From the cell containing the given text, extract its center point as (x, y) coordinate. 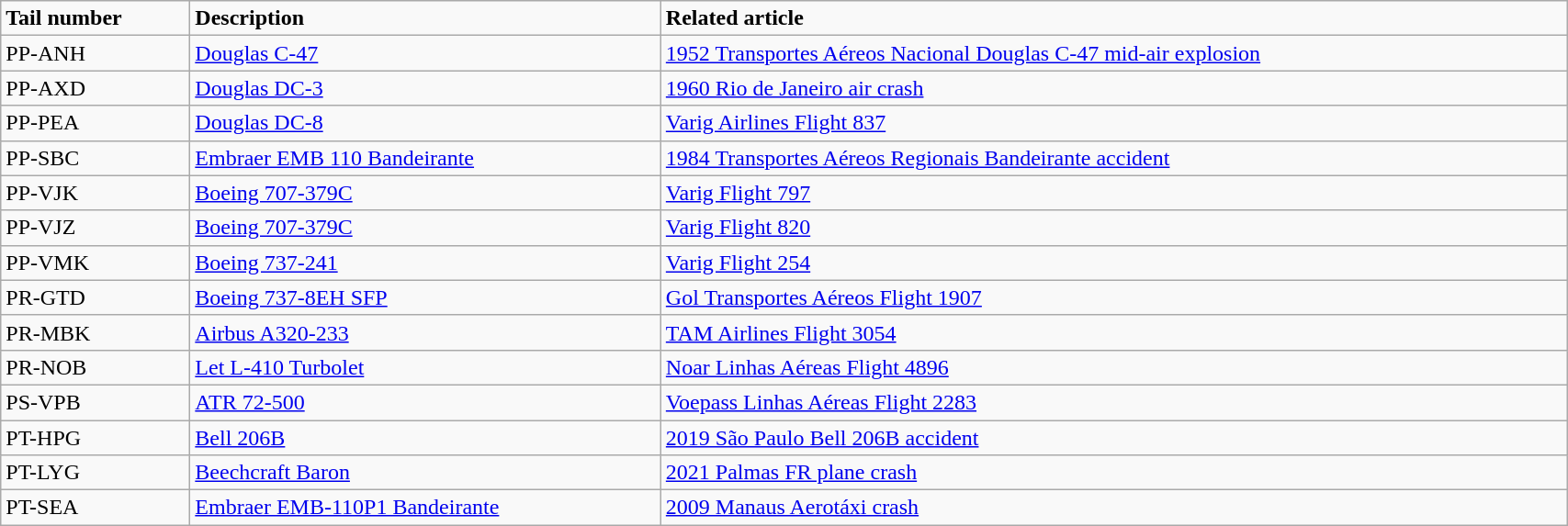
Airbus A320-233 (426, 332)
1960 Rio de Janeiro air crash (1113, 88)
Gol Transportes Aéreos Flight 1907 (1113, 297)
Let L-410 Turbolet (426, 367)
Beechcraft Baron (426, 473)
PP-SBC (96, 158)
TAM Airlines Flight 3054 (1113, 332)
PP-VJK (96, 193)
PS-VPB (96, 402)
PP-ANH (96, 53)
2021 Palmas FR plane crash (1113, 473)
2019 São Paulo Bell 206B accident (1113, 438)
Varig Flight 254 (1113, 263)
PR-GTD (96, 297)
Varig Flight 820 (1113, 228)
Varig Flight 797 (1113, 193)
Boeing 737-241 (426, 263)
PT-HPG (96, 438)
2009 Manaus Aerotáxi crash (1113, 508)
Description (426, 18)
PR-NOB (96, 367)
Embraer EMB 110 Bandeirante (426, 158)
Boeing 737-8EH SFP (426, 297)
Embraer EMB-110P1 Bandeirante (426, 508)
PP-VMK (96, 263)
PP-AXD (96, 88)
PT-SEA (96, 508)
Noar Linhas Aéreas Flight 4896 (1113, 367)
Douglas C-47 (426, 53)
Douglas DC-3 (426, 88)
PP-PEA (96, 123)
1952 Transportes Aéreos Nacional Douglas C-47 mid-air explosion (1113, 53)
Bell 206B (426, 438)
PR-MBK (96, 332)
Tail number (96, 18)
PP-VJZ (96, 228)
Douglas DC-8 (426, 123)
Voepass Linhas Aéreas Flight 2283 (1113, 402)
Varig Airlines Flight 837 (1113, 123)
1984 Transportes Aéreos Regionais Bandeirante accident (1113, 158)
PT-LYG (96, 473)
ATR 72-500 (426, 402)
Related article (1113, 18)
